Output the (X, Y) coordinate of the center of the cell containing the given text.  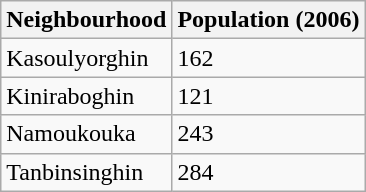
162 (268, 58)
Kasoulyorghin (86, 58)
Namoukouka (86, 134)
243 (268, 134)
Kiniraboghin (86, 96)
284 (268, 172)
Tanbinsinghin (86, 172)
Population (2006) (268, 20)
Neighbourhood (86, 20)
121 (268, 96)
